Extract the [X, Y] coordinate from the center of the cell holding the provided text.  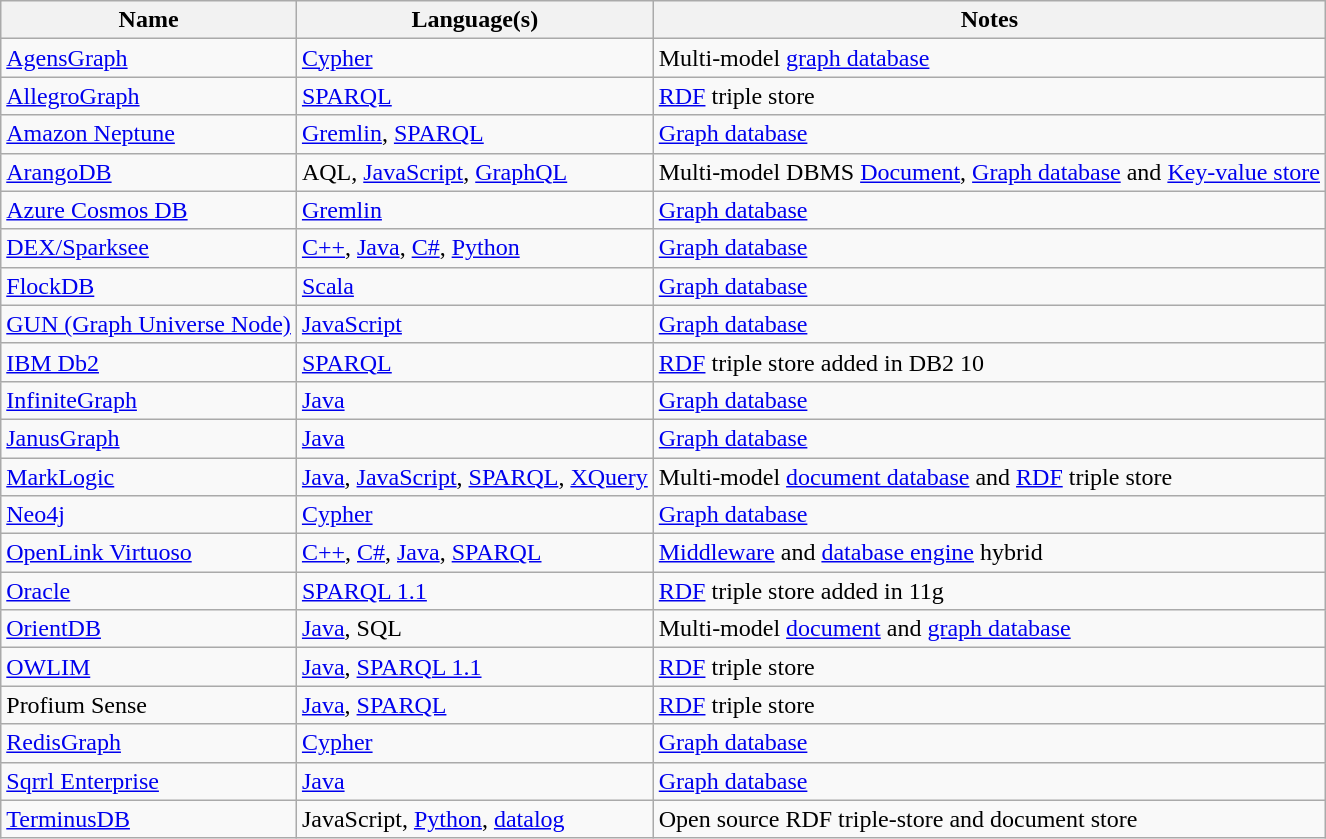
AQL, JavaScript, GraphQL [474, 172]
DEX/Sparksee [149, 248]
Java, SPARQL [474, 705]
Multi-model document and graph database [989, 629]
Name [149, 20]
JavaScript, Python, datalog [474, 819]
Scala [474, 286]
TerminusDB [149, 819]
GUN (Graph Universe Node) [149, 324]
JavaScript [474, 324]
Neo4j [149, 515]
InfiniteGraph [149, 400]
RDF triple store added in DB2 10 [989, 362]
MarkLogic [149, 477]
Notes [989, 20]
Profium Sense [149, 705]
Language(s) [474, 20]
Java, JavaScript, SPARQL, XQuery [474, 477]
OrientDB [149, 629]
C++, C#, Java, SPARQL [474, 553]
FlockDB [149, 286]
AgensGraph [149, 58]
IBM Db2 [149, 362]
RDF triple store added in 11g [989, 591]
JanusGraph [149, 438]
Oracle [149, 591]
AllegroGraph [149, 96]
OpenLink Virtuoso [149, 553]
Java, SPARQL 1.1 [474, 667]
Gremlin, SPARQL [474, 134]
Amazon Neptune [149, 134]
Open source RDF triple-store and document store [989, 819]
Multi-model document database and RDF triple store [989, 477]
Java, SQL [474, 629]
C++, Java, C#, Python [474, 248]
RedisGraph [149, 743]
Azure Cosmos DB [149, 210]
Middleware and database engine hybrid [989, 553]
Gremlin [474, 210]
ArangoDB [149, 172]
Sqrrl Enterprise [149, 781]
Multi-model DBMS Document, Graph database and Key-value store [989, 172]
OWLIM [149, 667]
SPARQL 1.1 [474, 591]
Multi-model graph database [989, 58]
